Locate the cell with the specified text and output its (X, Y) center coordinate. 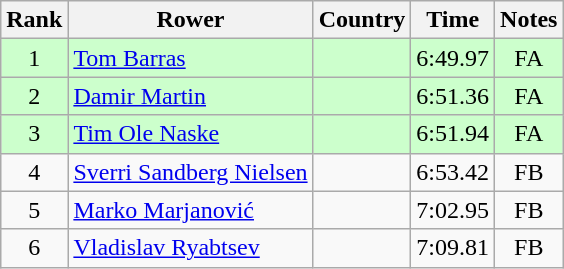
2 (34, 96)
Damir Martin (190, 96)
1 (34, 58)
Sverri Sandberg Nielsen (190, 172)
7:09.81 (453, 248)
Time (453, 20)
4 (34, 172)
Country (362, 20)
6 (34, 248)
6:51.94 (453, 134)
Notes (529, 20)
Tom Barras (190, 58)
5 (34, 210)
Tim Ole Naske (190, 134)
3 (34, 134)
6:53.42 (453, 172)
Rower (190, 20)
6:51.36 (453, 96)
7:02.95 (453, 210)
Rank (34, 20)
Marko Marjanović (190, 210)
Vladislav Ryabtsev (190, 248)
6:49.97 (453, 58)
